Return [x, y] of the center of cell containing provided text 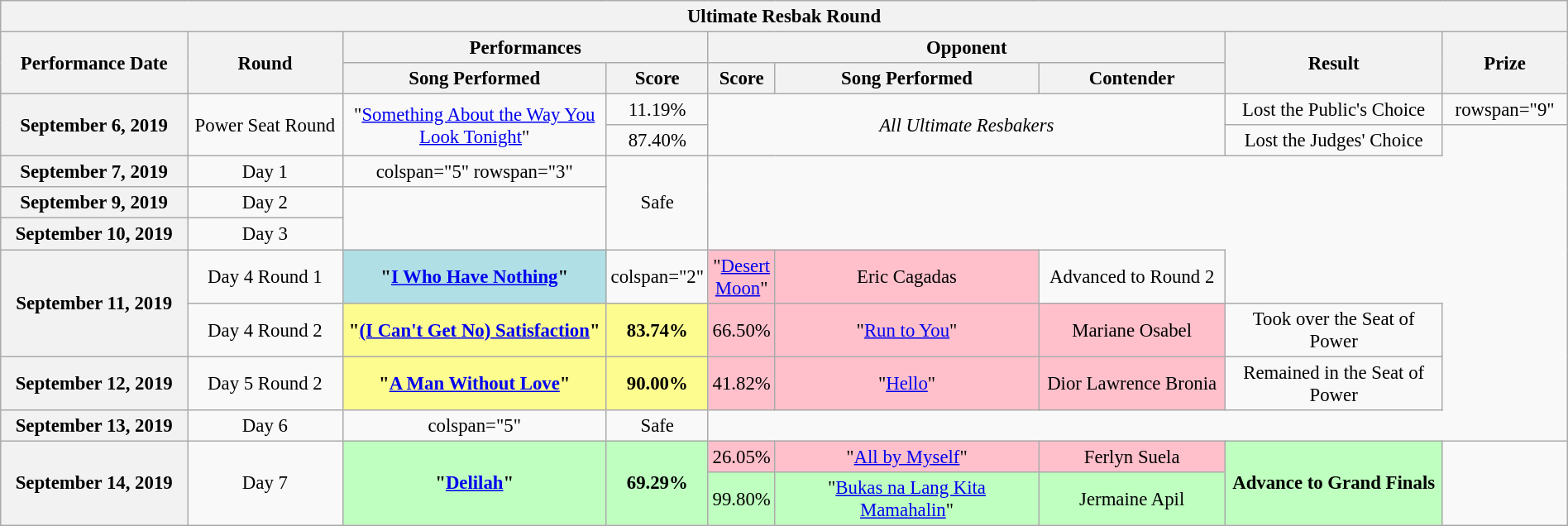
Day 7 [265, 483]
Remained in the Seat of Power [1333, 384]
26.05% [741, 457]
All Ultimate Resbakers [966, 126]
rowspan="9" [1505, 110]
Day 3 [265, 234]
Contender [1131, 79]
Performance Date [94, 63]
Lost the Judges' Choice [1333, 141]
Power Seat Round [265, 126]
Day 4 Round 2 [265, 329]
September 10, 2019 [94, 234]
September 12, 2019 [94, 384]
September 6, 2019 [94, 126]
colspan="5" rowspan="3" [475, 172]
66.50% [741, 329]
"A Man Without Love" [475, 384]
41.82% [741, 384]
Took over the Seat of Power [1333, 329]
colspan="5" [475, 425]
Jermaine Apil [1131, 500]
September 14, 2019 [94, 483]
Performances [525, 48]
"Run to You" [906, 329]
87.40% [657, 141]
Mariane Osabel [1131, 329]
September 9, 2019 [94, 203]
Day 2 [265, 203]
90.00% [657, 384]
"All by Myself" [906, 457]
Day 6 [265, 425]
11.19% [657, 110]
Advance to Grand Finals [1333, 483]
Prize [1505, 63]
Ferlyn Suela [1131, 457]
colspan="2" [657, 276]
"Hello" [906, 384]
Ultimate Resbak Round [784, 17]
September 13, 2019 [94, 425]
"Something About the Way You Look Tonight" [475, 126]
September 7, 2019 [94, 172]
September 11, 2019 [94, 303]
Dior Lawrence Bronia [1131, 384]
Day 1 [265, 172]
Day 5 Round 2 [265, 384]
"Delilah" [475, 483]
69.29% [657, 483]
"Bukas na Lang Kita Mamahalin" [906, 500]
Lost the Public's Choice [1333, 110]
"(I Can't Get No) Satisfaction" [475, 329]
Eric Cagadas [906, 276]
"Desert Moon" [741, 276]
99.80% [741, 500]
Result [1333, 63]
"I Who Have Nothing" [475, 276]
Day 4 Round 1 [265, 276]
Advanced to Round 2 [1131, 276]
Opponent [966, 48]
83.74% [657, 329]
Round [265, 63]
